Capture the cell that displays the provided text and extract its [X, Y] central coordinate. 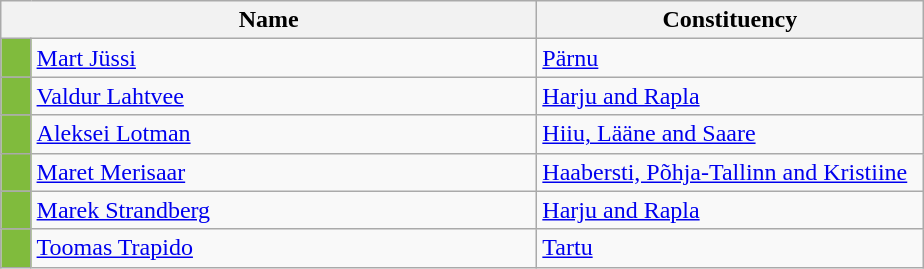
Maret Merisaar [284, 172]
Marek Strandberg [284, 210]
Pärnu [730, 58]
Hiiu, Lääne and Saare [730, 134]
Tartu [730, 248]
Aleksei Lotman [284, 134]
Toomas Trapido [284, 248]
Constituency [730, 20]
Valdur Lahtvee [284, 96]
Mart Jüssi [284, 58]
Name [269, 20]
Haabersti, Põhja-Tallinn and Kristiine [730, 172]
